Determine the (x, y) coordinate at the center of the cell enclosing the given text.  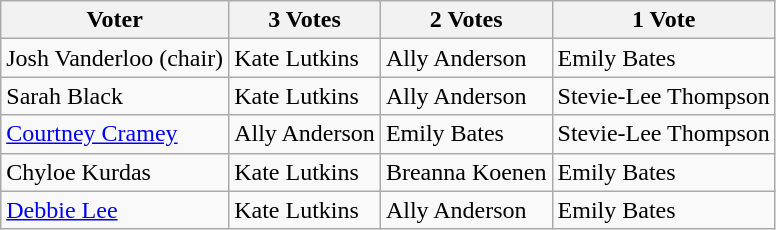
2 Votes (466, 20)
Courtney Cramey (115, 134)
Josh Vanderloo (chair) (115, 58)
3 Votes (305, 20)
Chyloe Kurdas (115, 172)
Voter (115, 20)
Sarah Black (115, 96)
Breanna Koenen (466, 172)
1 Vote (664, 20)
Debbie Lee (115, 210)
